Identify which cell holds the provided text, then report its [X, Y] central coordinate. 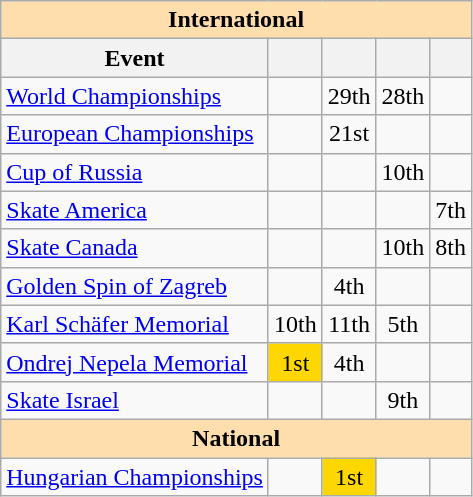
Cup of Russia [135, 172]
National [236, 438]
Skate America [135, 210]
29th [349, 96]
Golden Spin of Zagreb [135, 286]
21st [349, 134]
11th [349, 324]
Skate Canada [135, 248]
8th [451, 248]
Hungarian Championships [135, 477]
28th [403, 96]
Ondrej Nepela Memorial [135, 362]
Skate Israel [135, 400]
International [236, 20]
9th [403, 400]
Event [135, 58]
5th [403, 324]
Karl Schäfer Memorial [135, 324]
European Championships [135, 134]
7th [451, 210]
World Championships [135, 96]
